Extract the [x, y] coordinate from the center of the cell holding the provided text.  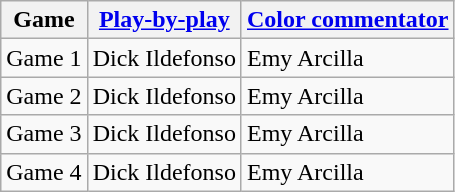
Color commentator [348, 20]
Game 3 [44, 134]
Game [44, 20]
Game 4 [44, 172]
Play-by-play [164, 20]
Game 2 [44, 96]
Game 1 [44, 58]
